Capture the cell that displays the provided text and extract its (x, y) central coordinate. 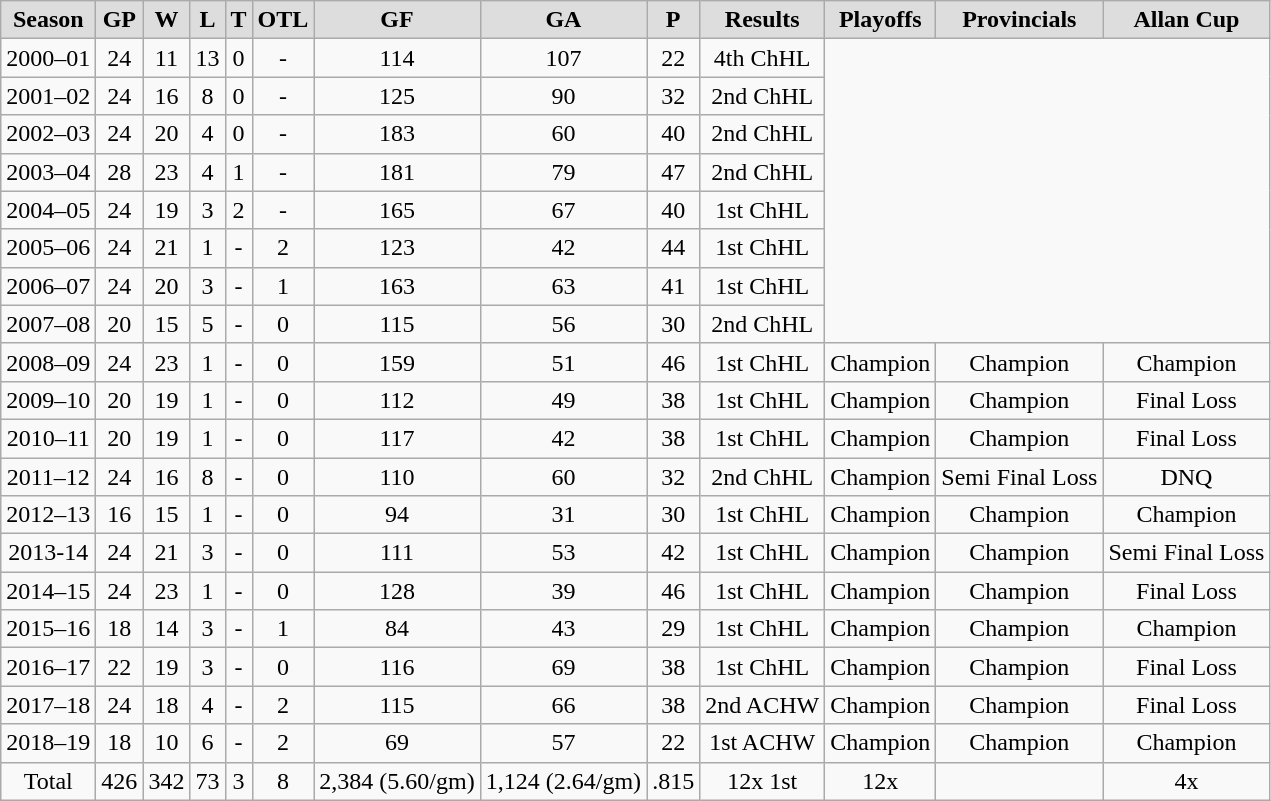
1,124 (2.64/gm) (563, 781)
2017–18 (48, 705)
Provincials (1020, 20)
39 (563, 591)
2014–15 (48, 591)
73 (208, 781)
159 (397, 362)
84 (397, 629)
T (238, 20)
2009–10 (48, 400)
114 (397, 58)
4th ChHL (762, 58)
2007–08 (48, 324)
Season (48, 20)
2006–07 (48, 286)
2010–11 (48, 438)
44 (674, 248)
P (674, 20)
165 (397, 210)
342 (166, 781)
116 (397, 667)
2002–03 (48, 134)
29 (674, 629)
125 (397, 96)
GF (397, 20)
GP (120, 20)
2001–02 (48, 96)
Allan Cup (1186, 20)
6 (208, 743)
2018–19 (48, 743)
GA (563, 20)
49 (563, 400)
63 (563, 286)
2008–09 (48, 362)
2003–04 (48, 172)
2nd ACHW (762, 705)
Total (48, 781)
2005–06 (48, 248)
.815 (674, 781)
2012–13 (48, 515)
183 (397, 134)
OTL (283, 20)
181 (397, 172)
5 (208, 324)
12x (880, 781)
57 (563, 743)
128 (397, 591)
13 (208, 58)
90 (563, 96)
66 (563, 705)
2,384 (5.60/gm) (397, 781)
4x (1186, 781)
12x 1st (762, 781)
10 (166, 743)
123 (397, 248)
111 (397, 553)
2004–05 (48, 210)
112 (397, 400)
1st ACHW (762, 743)
Results (762, 20)
14 (166, 629)
DNQ (1186, 477)
79 (563, 172)
107 (563, 58)
94 (397, 515)
Playoffs (880, 20)
426 (120, 781)
110 (397, 477)
117 (397, 438)
43 (563, 629)
2011–12 (48, 477)
31 (563, 515)
56 (563, 324)
163 (397, 286)
L (208, 20)
2000–01 (48, 58)
28 (120, 172)
2016–17 (48, 667)
W (166, 20)
67 (563, 210)
2015–16 (48, 629)
2013-14 (48, 553)
41 (674, 286)
47 (674, 172)
53 (563, 553)
51 (563, 362)
11 (166, 58)
